Provide the [x, y] coordinate of the cell's center where the given text is located.  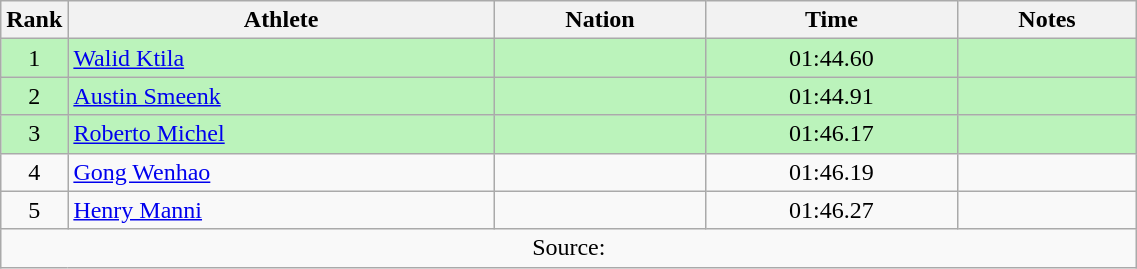
Notes [1047, 20]
Athlete [282, 20]
Gong Wenhao [282, 172]
Nation [600, 20]
Time [832, 20]
2 [34, 96]
01:46.27 [832, 210]
3 [34, 134]
Rank [34, 20]
01:46.17 [832, 134]
Henry Manni [282, 210]
1 [34, 58]
4 [34, 172]
01:44.60 [832, 58]
01:44.91 [832, 96]
Source: [569, 248]
Austin Smeenk [282, 96]
Walid Ktila [282, 58]
5 [34, 210]
Roberto Michel [282, 134]
01:46.19 [832, 172]
